Determine the [x, y] coordinate at the center of the cell enclosing the given text.  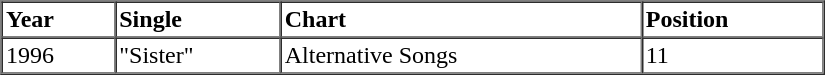
Alternative Songs [460, 56]
Chart [460, 20]
11 [732, 56]
Position [732, 20]
"Sister" [198, 56]
Year [58, 20]
1996 [58, 56]
Single [198, 20]
